Search for the cell housing the specified text and yield its [X, Y] center coordinate. 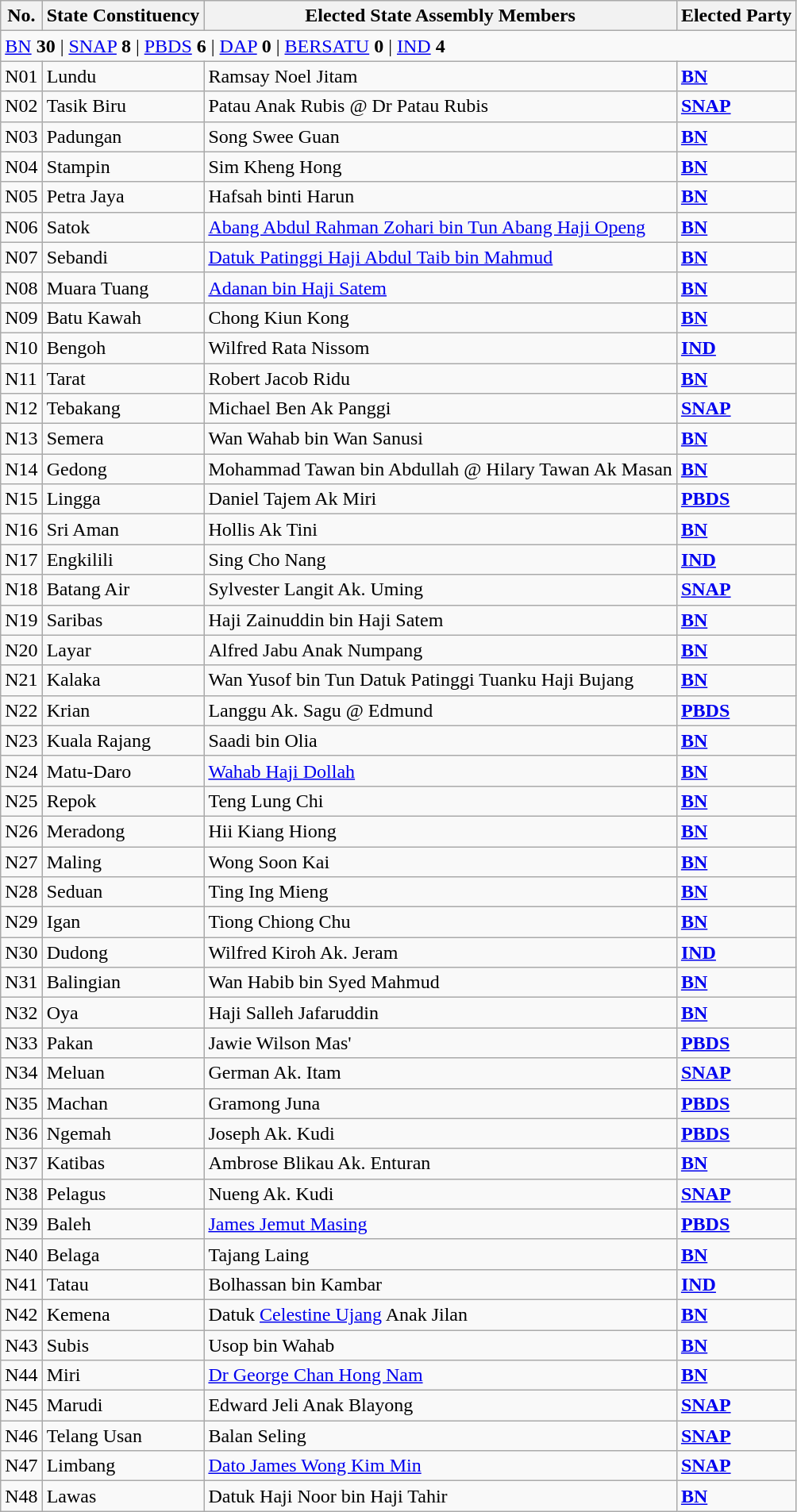
Igan [123, 922]
Wan Yusof bin Tun Datuk Patinggi Tuanku Haji Bujang [441, 680]
N02 [21, 106]
Wilfred Rata Nissom [441, 348]
N38 [21, 1194]
N25 [21, 801]
Bengoh [123, 348]
N44 [21, 1375]
Balingian [123, 983]
N06 [21, 227]
Ting Ing Mieng [441, 892]
N35 [21, 1103]
Dr George Chan Hong Nam [441, 1375]
German Ak. Itam [441, 1073]
Joseph Ak. Kudi [441, 1133]
Oya [123, 1013]
Baleh [123, 1224]
Edward Jeli Anak Blayong [441, 1406]
N26 [21, 831]
Teng Lung Chi [441, 801]
Haji Zainuddin bin Haji Satem [441, 620]
Meradong [123, 831]
N28 [21, 892]
Saribas [123, 620]
N43 [21, 1345]
N34 [21, 1073]
N36 [21, 1133]
Bolhassan bin Kambar [441, 1284]
N16 [21, 529]
Dudong [123, 952]
Wan Wahab bin Wan Sanusi [441, 439]
N45 [21, 1406]
Dato James Wong Kim Min [441, 1466]
Batang Air [123, 590]
Kuala Rajang [123, 741]
Limbang [123, 1466]
Padungan [123, 137]
Semera [123, 439]
Wahab Haji Dollah [441, 771]
Usop bin Wahab [441, 1345]
Muara Tuang [123, 287]
Seduan [123, 892]
Marudi [123, 1406]
Tasik Biru [123, 106]
Tatau [123, 1284]
Petra Jaya [123, 197]
Kalaka [123, 680]
Haji Salleh Jafaruddin [441, 1013]
Repok [123, 801]
Wan Habib bin Syed Mahmud [441, 983]
Lawas [123, 1496]
Tebakang [123, 409]
BN 30 | SNAP 8 | PBDS 6 | DAP 0 | BERSATU 0 | IND 4 [398, 46]
N14 [21, 469]
N08 [21, 287]
N10 [21, 348]
Layar [123, 650]
N29 [21, 922]
N40 [21, 1254]
Sylvester Langit Ak. Uming [441, 590]
N30 [21, 952]
N07 [21, 257]
N15 [21, 499]
Satok [123, 227]
Datuk Celestine Ujang Anak Jilan [441, 1314]
N32 [21, 1013]
N13 [21, 439]
Chong Kiun Kong [441, 317]
Katibas [123, 1164]
Tarat [123, 379]
Tajang Laing [441, 1254]
Engkilili [123, 560]
N41 [21, 1284]
Alfred Jabu Anak Numpang [441, 650]
N39 [21, 1224]
N17 [21, 560]
Sri Aman [123, 529]
N09 [21, 317]
Lundu [123, 76]
Batu Kawah [123, 317]
Robert Jacob Ridu [441, 379]
N48 [21, 1496]
Elected State Assembly Members [441, 16]
Nueng Ak. Kudi [441, 1194]
N33 [21, 1043]
Jawie Wilson Mas' [441, 1043]
Subis [123, 1345]
Patau Anak Rubis @ Dr Patau Rubis [441, 106]
N18 [21, 590]
N11 [21, 379]
Ngemah [123, 1133]
Datuk Patinggi Haji Abdul Taib bin Mahmud [441, 257]
N03 [21, 137]
Miri [123, 1375]
N05 [21, 197]
Gedong [123, 469]
Balan Seling [441, 1436]
N20 [21, 650]
Machan [123, 1103]
N01 [21, 76]
Lingga [123, 499]
N22 [21, 710]
N19 [21, 620]
N42 [21, 1314]
Matu-Daro [123, 771]
Telang Usan [123, 1436]
Ramsay Noel Jitam [441, 76]
Adanan bin Haji Satem [441, 287]
Pakan [123, 1043]
Kemena [123, 1314]
N24 [21, 771]
Sebandi [123, 257]
Mohammad Tawan bin Abdullah @ Hilary Tawan Ak Masan [441, 469]
Pelagus [123, 1194]
Daniel Tajem Ak Miri [441, 499]
N37 [21, 1164]
Abang Abdul Rahman Zohari bin Tun Abang Haji Openg [441, 227]
N47 [21, 1466]
Krian [123, 710]
Maling [123, 861]
Langgu Ak. Sagu @ Edmund [441, 710]
Meluan [123, 1073]
Saadi bin Olia [441, 741]
Elected Party [736, 16]
N04 [21, 167]
Wilfred Kiroh Ak. Jeram [441, 952]
Gramong Juna [441, 1103]
Hafsah binti Harun [441, 197]
Belaga [123, 1254]
N46 [21, 1436]
N31 [21, 983]
N23 [21, 741]
Tiong Chiong Chu [441, 922]
Wong Soon Kai [441, 861]
N12 [21, 409]
Ambrose Blikau Ak. Enturan [441, 1164]
Michael Ben Ak Panggi [441, 409]
N21 [21, 680]
Song Swee Guan [441, 137]
Sim Kheng Hong [441, 167]
James Jemut Masing [441, 1224]
Hollis Ak Tini [441, 529]
No. [21, 16]
Hii Kiang Hiong [441, 831]
Sing Cho Nang [441, 560]
N27 [21, 861]
Stampin [123, 167]
Datuk Haji Noor bin Haji Tahir [441, 1496]
State Constituency [123, 16]
